Return [x, y] of the center of cell containing provided text 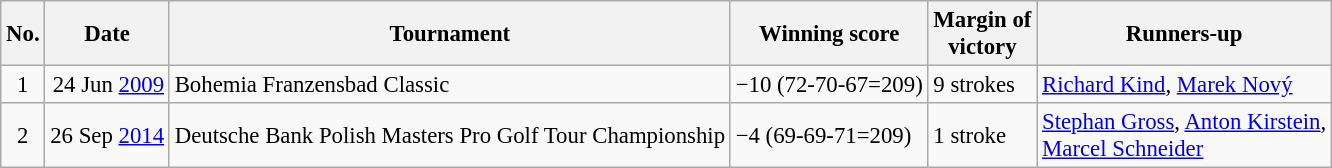
Tournament [450, 34]
26 Sep 2014 [107, 136]
Stephan Gross, Anton Kirstein, Marcel Schneider [1184, 136]
Richard Kind, Marek Nový [1184, 85]
Margin ofvictory [982, 34]
1 [23, 85]
Date [107, 34]
24 Jun 2009 [107, 85]
2 [23, 136]
No. [23, 34]
Winning score [829, 34]
Bohemia Franzensbad Classic [450, 85]
Runners-up [1184, 34]
−4 (69-69-71=209) [829, 136]
9 strokes [982, 85]
Deutsche Bank Polish Masters Pro Golf Tour Championship [450, 136]
−10 (72-70-67=209) [829, 85]
1 stroke [982, 136]
